Determine the (X, Y) coordinate at the center of the cell enclosing the given text.  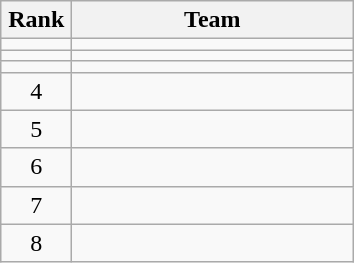
6 (36, 167)
7 (36, 205)
8 (36, 243)
5 (36, 129)
Rank (36, 20)
4 (36, 91)
Team (212, 20)
